Extract the (X, Y) coordinate from the center of the cell holding the provided text.  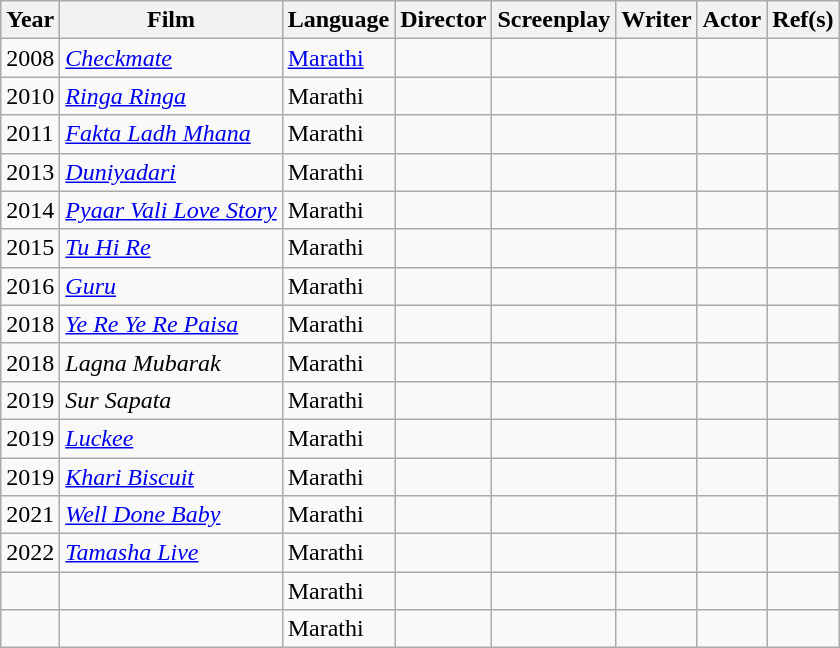
Ref(s) (803, 20)
2010 (30, 96)
2021 (30, 515)
Language (338, 20)
2008 (30, 58)
Lagna Mubarak (171, 362)
Khari Biscuit (171, 477)
Guru (171, 286)
Pyaar Vali Love Story (171, 210)
Tu Hi Re (171, 248)
Actor (732, 20)
Fakta Ladh Mhana (171, 134)
Luckee (171, 438)
2014 (30, 210)
Year (30, 20)
Well Done Baby (171, 515)
Duniyadari (171, 172)
Screenplay (554, 20)
Film (171, 20)
Tamasha Live (171, 553)
2016 (30, 286)
Ye Re Ye Re Paisa (171, 324)
2011 (30, 134)
2015 (30, 248)
2013 (30, 172)
Ringa Ringa (171, 96)
Director (444, 20)
Sur Sapata (171, 400)
Writer (656, 20)
2022 (30, 553)
Checkmate (171, 58)
